Capture the cell that displays the provided text and extract its (x, y) central coordinate. 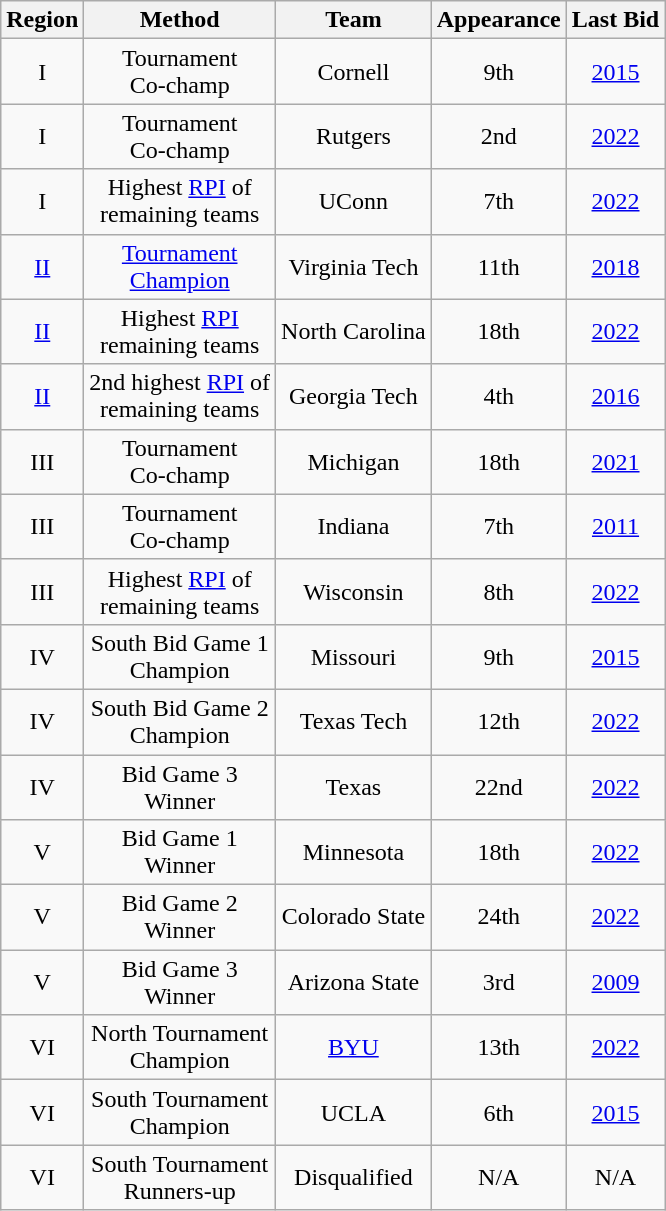
Colorado State (354, 918)
6th (498, 1112)
Indiana (354, 526)
TournamentChampion (180, 266)
Highest RPIremaining teams (180, 332)
South Bid Game 2Champion (180, 722)
2021 (615, 462)
BYU (354, 1048)
2011 (615, 526)
UCLA (354, 1112)
South TournamentChampion (180, 1112)
Texas Tech (354, 722)
Minnesota (354, 852)
Michigan (354, 462)
UConn (354, 202)
Bid Game 1Winner (180, 852)
Method (180, 20)
Bid Game 2Winner (180, 918)
Rutgers (354, 136)
12th (498, 722)
2009 (615, 982)
Appearance (498, 20)
22nd (498, 786)
South Bid Game 1Champion (180, 656)
Team (354, 20)
North TournamentChampion (180, 1048)
Wisconsin (354, 592)
North Carolina (354, 332)
8th (498, 592)
Arizona State (354, 982)
Region (42, 20)
3rd (498, 982)
Missouri (354, 656)
2018 (615, 266)
11th (498, 266)
2nd (498, 136)
2nd highest RPI of remaining teams (180, 396)
Disqualified (354, 1178)
4th (498, 396)
Texas (354, 786)
Virginia Tech (354, 266)
Georgia Tech (354, 396)
South TournamentRunners-up (180, 1178)
24th (498, 918)
2016 (615, 396)
Last Bid (615, 20)
Cornell (354, 72)
13th (498, 1048)
